Scan for the cell matching the given text and deliver its (X, Y) coordinate at center. 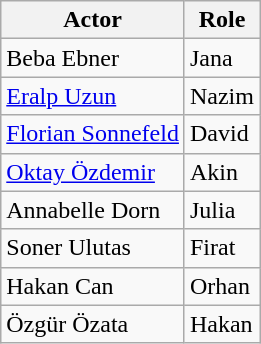
Akin (222, 172)
Jana (222, 58)
Orhan (222, 286)
Julia (222, 210)
Annabelle Dorn (93, 210)
Eralp Uzun (93, 96)
Oktay Özdemir (93, 172)
Nazim (222, 96)
Beba Ebner (93, 58)
David (222, 134)
Hakan (222, 324)
Özgür Özata (93, 324)
Hakan Can (93, 286)
Florian Sonnefeld (93, 134)
Role (222, 20)
Actor (93, 20)
Soner Ulutas (93, 248)
Firat (222, 248)
